Extract the (X, Y) coordinate from the center of the cell holding the provided text.  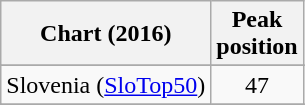
Peakposition (257, 34)
Chart (2016) (106, 34)
47 (257, 85)
Slovenia (SloTop50) (106, 85)
